Identify which cell holds the provided text, then report its [X, Y] central coordinate. 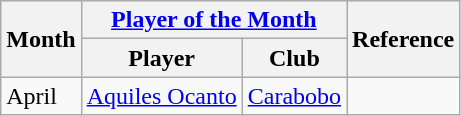
Aquiles Ocanto [162, 96]
April [41, 96]
Month [41, 39]
Club [294, 58]
Player [162, 58]
Player of the Month [214, 20]
Carabobo [294, 96]
Reference [404, 39]
